Find where the given text appears and provide that cell's center as (X, Y) coordinate. 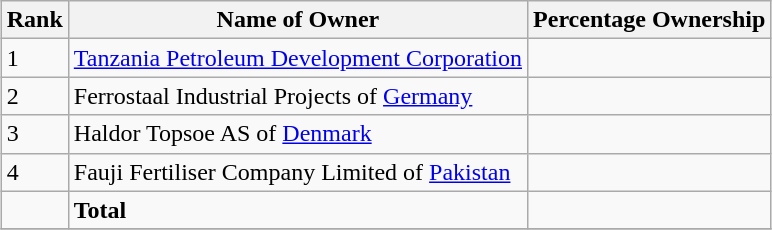
Fauji Fertiliser Company Limited of Pakistan (298, 172)
4 (34, 172)
3 (34, 134)
Haldor Topsoe AS of Denmark (298, 134)
1 (34, 58)
Name of Owner (298, 20)
Total (298, 210)
Tanzania Petroleum Development Corporation (298, 58)
Ferrostaal Industrial Projects of Germany (298, 96)
2 (34, 96)
Rank (34, 20)
Percentage Ownership (650, 20)
